Identify which cell holds the provided text, then report its (x, y) central coordinate. 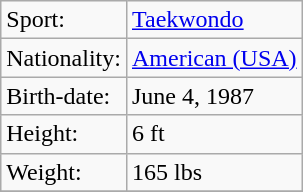
Nationality: (64, 58)
Weight: (64, 172)
Taekwondo (214, 20)
American (USA) (214, 58)
Birth-date: (64, 96)
June 4, 1987 (214, 96)
165 lbs (214, 172)
6 ft (214, 134)
Sport: (64, 20)
Height: (64, 134)
